Provide the (x, y) coordinate of the cell's center where the given text is located.  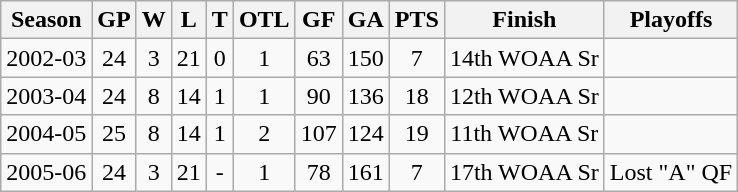
12th WOAA Sr (524, 96)
W (154, 20)
GP (114, 20)
T (220, 20)
- (220, 172)
161 (366, 172)
OTL (264, 20)
GF (318, 20)
18 (416, 96)
Playoffs (670, 20)
2004-05 (46, 134)
GA (366, 20)
150 (366, 58)
0 (220, 58)
Lost "A" QF (670, 172)
2 (264, 134)
2002-03 (46, 58)
124 (366, 134)
14th WOAA Sr (524, 58)
17th WOAA Sr (524, 172)
107 (318, 134)
63 (318, 58)
Season (46, 20)
Finish (524, 20)
78 (318, 172)
90 (318, 96)
2005-06 (46, 172)
PTS (416, 20)
136 (366, 96)
19 (416, 134)
L (188, 20)
11th WOAA Sr (524, 134)
2003-04 (46, 96)
25 (114, 134)
